Capture the cell that displays the provided text and extract its [x, y] central coordinate. 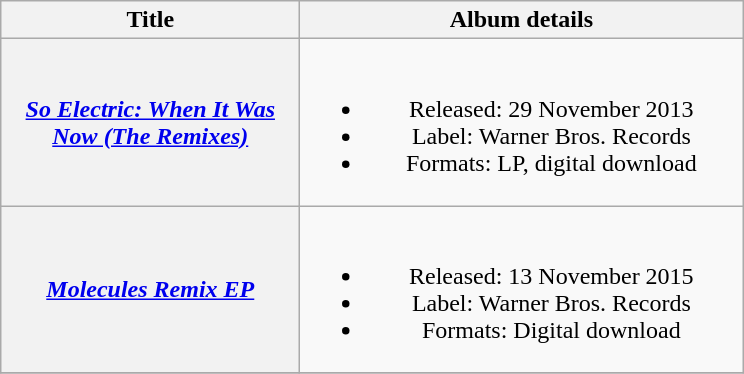
Album details [522, 20]
Title [150, 20]
So Electric: When It Was Now (The Remixes) [150, 122]
Released: 13 November 2015Label: Warner Bros. RecordsFormats: Digital download [522, 290]
Released: 29 November 2013Label: Warner Bros. RecordsFormats: LP, digital download [522, 122]
Molecules Remix EP [150, 290]
